Pinpoint the cell where the given text exists, returning its [x, y] midpoint coordinate. 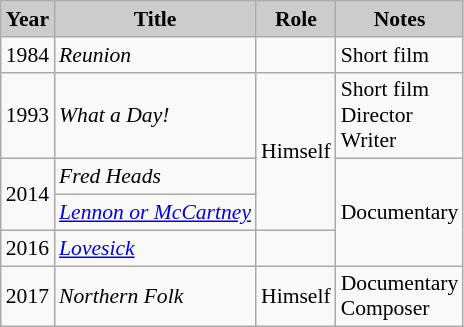
Fred Heads [155, 177]
Lovesick [155, 248]
2016 [28, 248]
1984 [28, 55]
2017 [28, 296]
What a Day! [155, 116]
Reunion [155, 55]
Northern Folk [155, 296]
Short filmDirectorWriter [400, 116]
Notes [400, 19]
Title [155, 19]
Documentary [400, 212]
1993 [28, 116]
Lennon or McCartney [155, 213]
Role [296, 19]
Short film [400, 55]
2014 [28, 194]
DocumentaryComposer [400, 296]
Year [28, 19]
